Search for the cell housing the specified text and yield its [x, y] center coordinate. 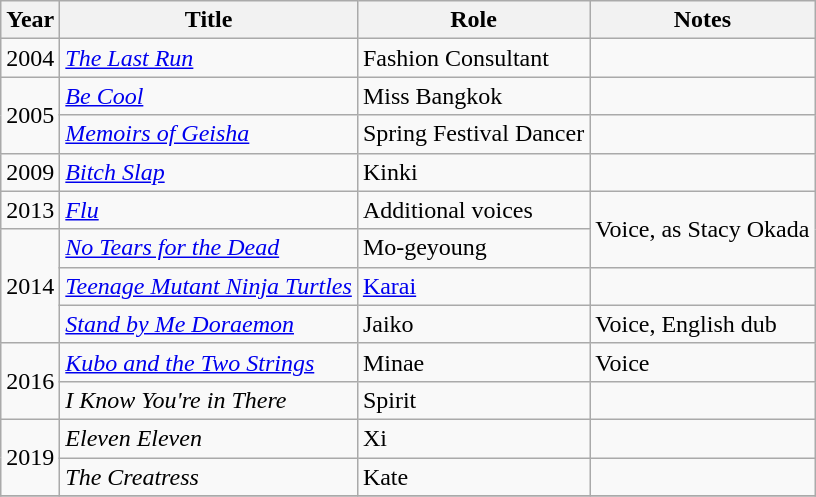
Mo-geyoung [473, 248]
Memoirs of Geisha [209, 134]
The Creatress [209, 477]
Spirit [473, 400]
Bitch Slap [209, 172]
Jaiko [473, 324]
Title [209, 20]
Teenage Mutant Ninja Turtles [209, 286]
Fashion Consultant [473, 58]
Voice [702, 362]
Stand by Me Doraemon [209, 324]
Miss Bangkok [473, 96]
2005 [30, 115]
Voice, as Stacy Okada [702, 229]
I Know You're in There [209, 400]
2016 [30, 381]
No Tears for the Dead [209, 248]
Spring Festival Dancer [473, 134]
Additional voices [473, 210]
Notes [702, 20]
2004 [30, 58]
Kubo and the Two Strings [209, 362]
The Last Run [209, 58]
2009 [30, 172]
Minae [473, 362]
Kinki [473, 172]
Flu [209, 210]
Voice, English dub [702, 324]
2013 [30, 210]
Role [473, 20]
Year [30, 20]
Xi [473, 438]
Karai [473, 286]
Kate [473, 477]
Eleven Eleven [209, 438]
Be Cool [209, 96]
2014 [30, 286]
2019 [30, 457]
